Identify which cell holds the provided text, then report its (X, Y) central coordinate. 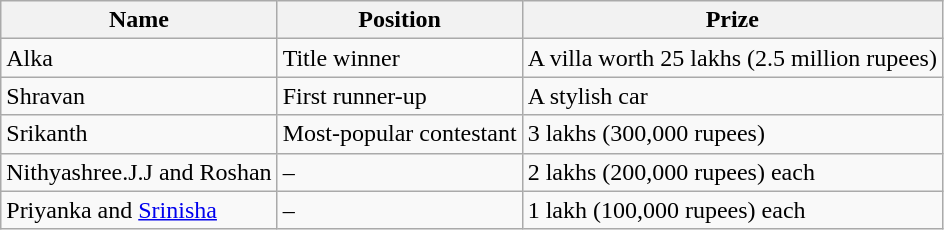
Alka (139, 58)
Most-popular contestant (400, 134)
2 lakhs (200,000 rupees) each (732, 172)
3 lakhs (300,000 rupees) (732, 134)
Name (139, 20)
Position (400, 20)
1 lakh (100,000 rupees) each (732, 210)
Nithyashree.J.J and Roshan (139, 172)
Srikanth (139, 134)
Priyanka and Srinisha (139, 210)
Title winner (400, 58)
First runner-up (400, 96)
A stylish car (732, 96)
Prize (732, 20)
A villa worth 25 lakhs (2.5 million rupees) (732, 58)
Shravan (139, 96)
